Pinpoint the cell where the given text exists, returning its [X, Y] midpoint coordinate. 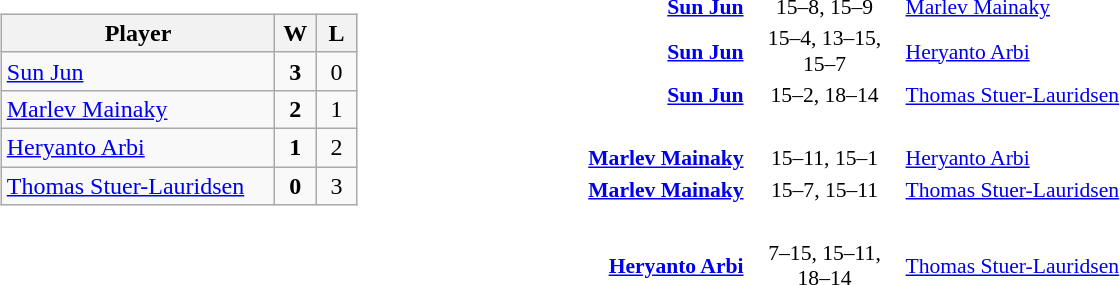
15–11, 15–1 [824, 158]
15–7, 15–11 [824, 190]
W [296, 33]
L [336, 33]
Player [138, 33]
Thomas Stuer-Lauridsen [138, 185]
15–4, 13–15, 15–7 [824, 51]
15–2, 18–14 [824, 95]
Heryanto Arbi [138, 147]
